Return (X, Y) of the center of cell containing provided text 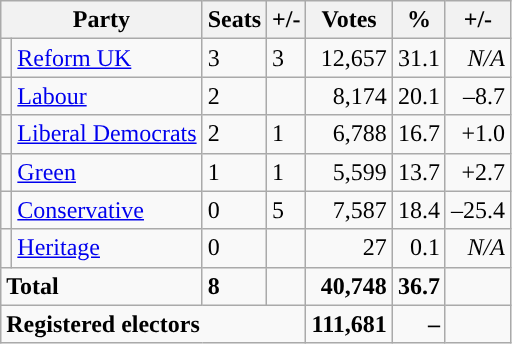
–8.7 (478, 96)
–25.4 (478, 210)
8 (234, 286)
Labour (107, 96)
31.1 (418, 58)
Green (107, 172)
18.4 (418, 210)
+2.7 (478, 172)
40,748 (349, 286)
0.1 (418, 248)
6,788 (349, 134)
20.1 (418, 96)
+1.0 (478, 134)
27 (349, 248)
16.7 (418, 134)
5 (286, 210)
Heritage (107, 248)
36.7 (418, 286)
% (418, 20)
Votes (349, 20)
111,681 (349, 324)
12,657 (349, 58)
Reform UK (107, 58)
Seats (234, 20)
13.7 (418, 172)
7,587 (349, 210)
5,599 (349, 172)
– (418, 324)
Registered electors (154, 324)
Conservative (107, 210)
Total (102, 286)
Liberal Democrats (107, 134)
8,174 (349, 96)
Party (102, 20)
